Scan for the cell matching the given text and deliver its (x, y) coordinate at center. 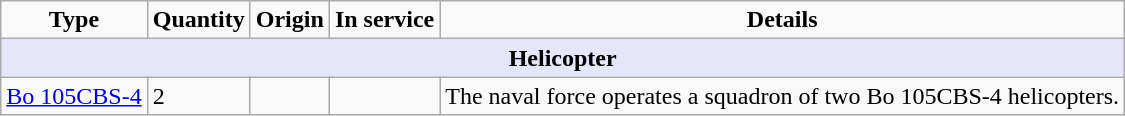
Type (74, 20)
Helicopter (563, 58)
2 (198, 96)
Origin (290, 20)
Quantity (198, 20)
In service (384, 20)
The naval force operates a squadron of two Bo 105CBS-4 helicopters. (782, 96)
Details (782, 20)
Bo 105CBS-4 (74, 96)
